Locate the cell with the specified text and output its (X, Y) center coordinate. 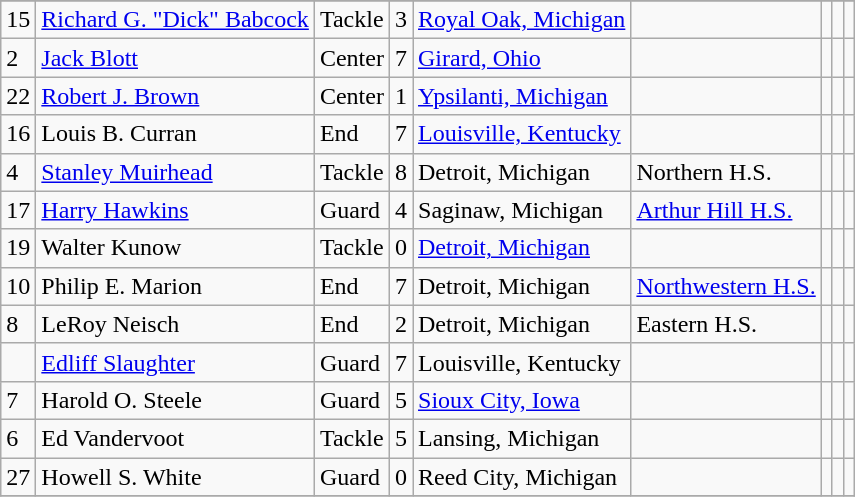
27 (18, 477)
6 (18, 438)
Philip E. Marion (176, 286)
Reed City, Michigan (521, 477)
Harry Hawkins (176, 210)
Arthur Hill H.S. (726, 210)
Girard, Ohio (521, 58)
Howell S. White (176, 477)
15 (18, 20)
Sioux City, Iowa (521, 400)
Ypsilanti, Michigan (521, 96)
Stanley Muirhead (176, 172)
17 (18, 210)
LeRoy Neisch (176, 324)
Robert J. Brown (176, 96)
10 (18, 286)
Saginaw, Michigan (521, 210)
Lansing, Michigan (521, 438)
16 (18, 134)
Louis B. Curran (176, 134)
Northern H.S. (726, 172)
Eastern H.S. (726, 324)
Jack Blott (176, 58)
1 (400, 96)
Harold O. Steele (176, 400)
3 (400, 20)
Edliff Slaughter (176, 362)
Northwestern H.S. (726, 286)
Walter Kunow (176, 248)
Richard G. "Dick" Babcock (176, 20)
19 (18, 248)
22 (18, 96)
Royal Oak, Michigan (521, 20)
Ed Vandervoot (176, 438)
